Output the (x, y) coordinate of the center of the cell containing the given text.  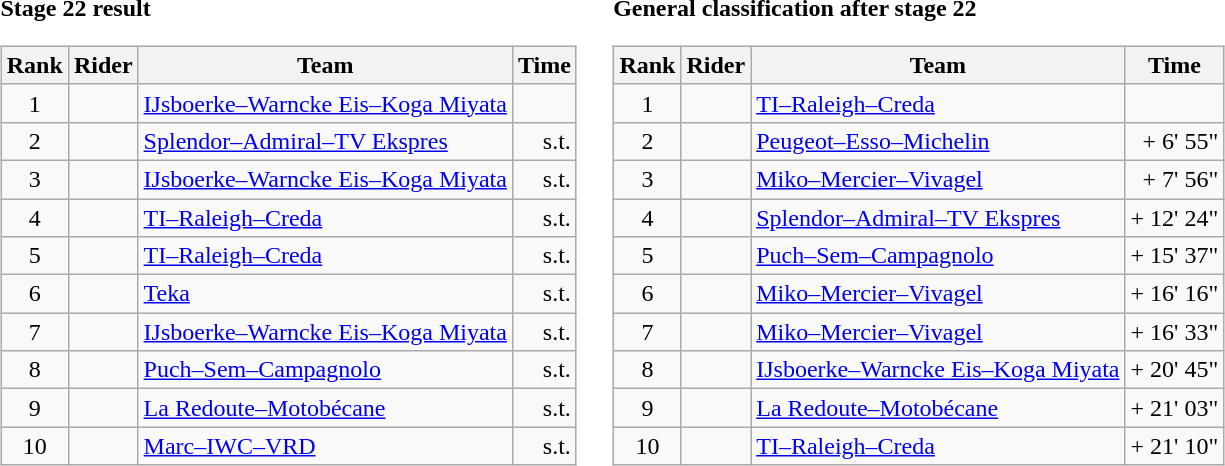
Peugeot–Esso–Michelin (938, 141)
+ 21' 10" (1174, 446)
+ 21' 03" (1174, 408)
+ 16' 33" (1174, 332)
Teka (325, 294)
+ 6' 55" (1174, 141)
+ 20' 45" (1174, 370)
+ 12' 24" (1174, 217)
+ 15' 37" (1174, 256)
+ 7' 56" (1174, 179)
Marc–IWC–VRD (325, 446)
+ 16' 16" (1174, 294)
